Output the (x, y) coordinate of the center of the cell containing the given text.  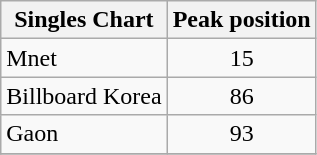
Singles Chart (84, 20)
Gaon (84, 134)
Peak position (242, 20)
Billboard Korea (84, 96)
86 (242, 96)
93 (242, 134)
15 (242, 58)
Mnet (84, 58)
